Output the [x, y] coordinate of the center of the cell containing the given text.  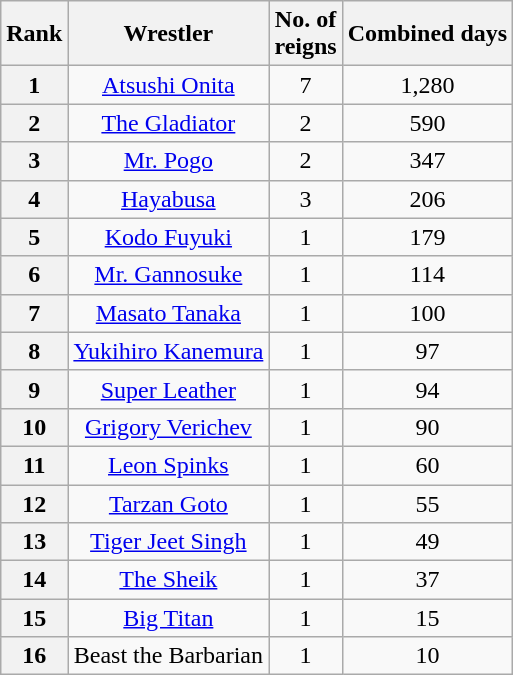
Super Leather [168, 389]
100 [427, 313]
Mr. Gannosuke [168, 275]
Grigory Verichev [168, 427]
Leon Spinks [168, 465]
590 [427, 123]
55 [427, 503]
Wrestler [168, 34]
Kodo Fuyuki [168, 237]
Big Titan [168, 618]
Tiger Jeet Singh [168, 542]
1,280 [427, 85]
No. ofreigns [306, 34]
Combined days [427, 34]
Masato Tanaka [168, 313]
12 [34, 503]
60 [427, 465]
206 [427, 199]
37 [427, 580]
Beast the Barbarian [168, 656]
Yukihiro Kanemura [168, 351]
9 [34, 389]
Rank [34, 34]
8 [34, 351]
Atsushi Onita [168, 85]
94 [427, 389]
Mr. Pogo [168, 161]
5 [34, 237]
Tarzan Goto [168, 503]
90 [427, 427]
6 [34, 275]
The Gladiator [168, 123]
16 [34, 656]
The Sheik [168, 580]
114 [427, 275]
347 [427, 161]
13 [34, 542]
179 [427, 237]
14 [34, 580]
11 [34, 465]
4 [34, 199]
97 [427, 351]
49 [427, 542]
Hayabusa [168, 199]
